Extract the [x, y] coordinate from the center of the cell holding the provided text.  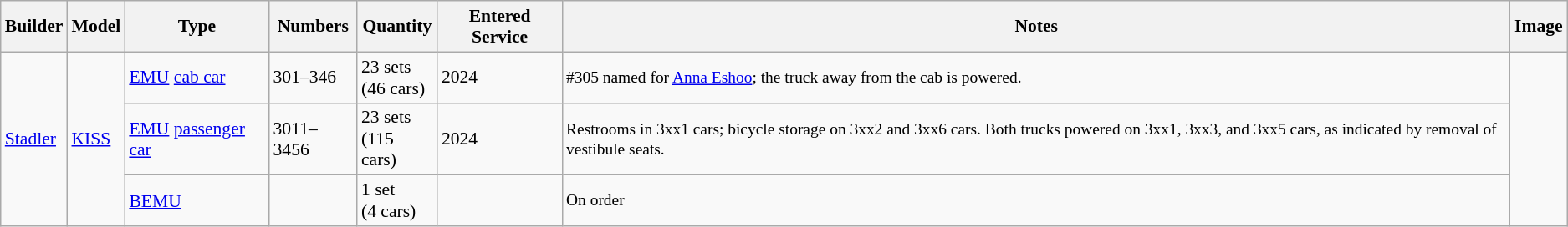
23 sets(46 cars) [397, 77]
Type [197, 27]
Quantity [397, 27]
301–346 [313, 77]
On order [1035, 200]
Builder [34, 27]
Model [95, 27]
EMU cab car [197, 77]
Stadler [34, 139]
Numbers [313, 27]
3011–3456 [313, 139]
Notes [1035, 27]
Entered Service [500, 27]
23 sets(115 cars) [397, 139]
BEMU [197, 200]
EMU passenger car [197, 139]
1 set(4 cars) [397, 200]
#305 named for Anna Eshoo; the truck away from the cab is powered. [1035, 77]
KISS [95, 139]
Image [1539, 27]
